Detect which cell encompasses the target text, then output its (X, Y) center coordinate. 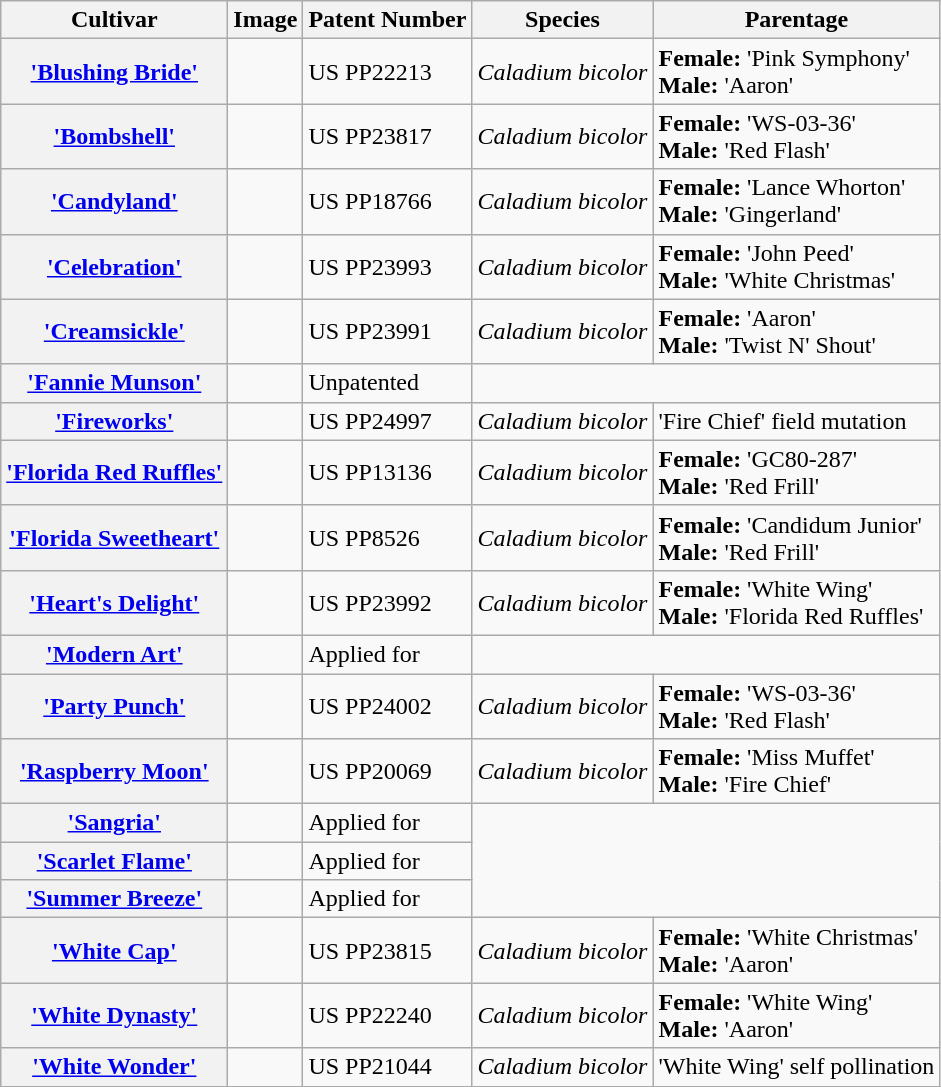
'Florida Red Ruffles' (114, 472)
Parentage (796, 20)
'Creamsickle' (114, 332)
'White Cap' (114, 950)
US PP8526 (388, 538)
'Heart's Delight' (114, 602)
'Candyland' (114, 202)
'White Dynasty' (114, 1016)
Image (266, 20)
Patent Number (388, 20)
US PP20069 (388, 772)
US PP23992 (388, 602)
Unpatented (388, 383)
US PP13136 (388, 472)
'Fire Chief' field mutation (796, 421)
'White Wonder' (114, 1067)
'Fireworks' (114, 421)
'Sangria' (114, 823)
Female: 'White Christmas'Male: 'Aaron' (796, 950)
Female: 'White Wing'Male: 'Aaron' (796, 1016)
US PP22213 (388, 72)
'White Wing' self pollination (796, 1067)
'Modern Art' (114, 654)
US PP23993 (388, 266)
Female: 'White Wing'Male: 'Florida Red Ruffles' (796, 602)
'Fannie Munson' (114, 383)
Female: 'GC80-287'Male: 'Red Frill' (796, 472)
US PP23991 (388, 332)
'Bombshell' (114, 136)
Female: 'Pink Symphony'Male: 'Aaron' (796, 72)
'Celebration' (114, 266)
Female: 'Aaron'Male: 'Twist N' Shout' (796, 332)
US PP24002 (388, 706)
US PP21044 (388, 1067)
Species (562, 20)
'Scarlet Flame' (114, 861)
US PP22240 (388, 1016)
'Blushing Bride' (114, 72)
Female: 'Miss Muffet'Male: 'Fire Chief' (796, 772)
'Raspberry Moon' (114, 772)
Female: 'Candidum Junior'Male: 'Red Frill' (796, 538)
'Summer Breeze' (114, 899)
US PP23815 (388, 950)
US PP24997 (388, 421)
'Florida Sweetheart' (114, 538)
US PP23817 (388, 136)
US PP18766 (388, 202)
Female: 'John Peed'Male: 'White Christmas' (796, 266)
Cultivar (114, 20)
'Party Punch' (114, 706)
Female: 'Lance Whorton'Male: 'Gingerland' (796, 202)
